Identify which cell holds the provided text, then report its [X, Y] central coordinate. 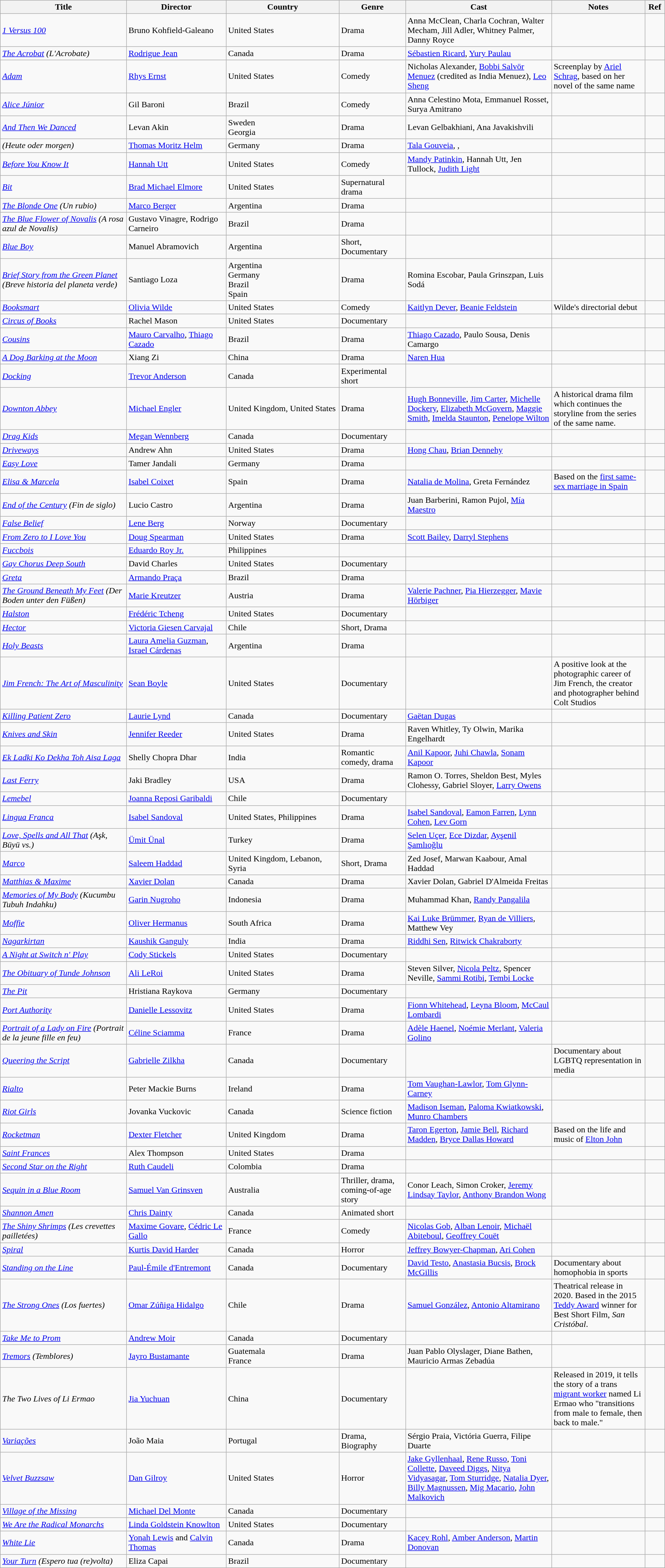
Hristiana Raykova [176, 991]
Velvet Buzzsaw [63, 1478]
Greta [63, 577]
The Shiny Shrimps (Les crevettes pailletées) [63, 1231]
Village of the Missing [63, 1511]
Danielle Lessovitz [176, 1010]
SwedenGeorgia [283, 127]
Short, Documentary [372, 246]
Based on the first same-sex marriage in Spain [598, 481]
United Kingdom, Lebanon, Syria [283, 863]
Madison Iseman, Paloma Kwiatkowski, Munro Chambers [479, 1111]
Experimental short [372, 376]
Shannon Amen [63, 1213]
Gaëtan Dugas [479, 716]
Marco Berger [176, 205]
Cody Stickels [176, 955]
Ek Ladki Ko Dekha Toh Aisa Laga [63, 757]
Second Star on the Right [63, 1166]
Cast [479, 7]
Lemebel [63, 799]
Maxime Govare, Cédric Le Gallo [176, 1231]
Downton Abbey [63, 408]
Chris Dainty [176, 1213]
Hugh Bonneville, Jim Carter, Michelle Dockery, Elizabeth McGovern, Maggie Smith, Imelda Staunton, Penelope Wilton [479, 408]
Turkey [283, 840]
Juan Pablo Olyslager, Diane Bathen, Mauricio Armas Zebadúa [479, 1356]
Muhammad Khan, Randy Pangalila [479, 900]
Thriller, drama, coming-of-age story [372, 1189]
Conor Leach, Simon Croker, Jeremy Lindsay Taylor, Anthony Brandon Wong [479, 1189]
Anna McClean, Charla Cochran, Walter Mecham, Jill Adler, Whitney Palmer, Danny Royce [479, 30]
ArgentinaGermanyBrazilSpain [283, 280]
Released in 2019, it tells the story of a trans migrant worker named Li Ermao who "transitions from male to female, then back to male." [598, 1398]
Samuel Van Grinsven [176, 1189]
Indonesia [283, 900]
The Acrobat (L'Acrobate) [63, 53]
Megan Wennberg [176, 436]
Raven Whitley, Ty Olwin, Marika Engelhardt [479, 734]
Marie Kreutzer [176, 596]
Sébastien Ricard, Yury Paulau [479, 53]
Matthias & Maxime [63, 881]
João Maia [176, 1441]
The Two Lives of Li Ermao [63, 1398]
Jeffrey Bowyer-Chapman, Ari Cohen [479, 1249]
Your Turn (Espero tua (re)volta) [63, 1561]
Taron Egerton, Jamie Bell, Richard Madden, Bryce Dallas Howard [479, 1135]
Kai Luke Brümmer, Ryan de Villiers, Matthew Vey [479, 922]
Yonah Lewis and Calvin Thomas [176, 1542]
Love, Spells and All That (Aşk, Büyü vs.) [63, 840]
Shelly Chopra Dhar [176, 757]
Last Ferry [63, 780]
Armando Praça [176, 577]
The Strong Ones (Los fuertes) [63, 1305]
Director [176, 7]
Rocketman [63, 1135]
End of the Century (Fin de siglo) [63, 505]
Alice Júnior [63, 104]
We Are the Radical Monarchs [63, 1524]
Elisa & Marcela [63, 481]
Joanna Reposi Garibaldi [176, 799]
Moffie [63, 922]
Steven Silver, Nicola Peltz, Spencer Neville, Sammi Rotibi, Tembi Locke [479, 973]
Kacey Rohl, Amber Anderson, Martin Donovan [479, 1542]
Driveways [63, 450]
Screenplay by Ariel Schrag, based on her novel of the same name [598, 76]
Halston [63, 614]
Rhys Ernst [176, 76]
Michael Del Monte [176, 1511]
Based on the life and music of Elton John [598, 1135]
Andrew Ahn [176, 450]
Isabel Sandoval, Eamon Farren, Lynn Cohen, Lev Gorn [479, 817]
Title [63, 7]
Booksmart [63, 307]
Ruth Caudeli [176, 1166]
Fionn Whitehead, Leyna Bloom, McCaul Lombardi [479, 1010]
Laura Amelia Guzman, Israel Cárdenas [176, 646]
Romantic comedy, drama [372, 757]
Oliver Hermanus [176, 922]
Documentary about LGBTQ representation in media [598, 1061]
Before You Know It [63, 164]
From Zero to I Love You [63, 537]
Ramon O. Torres, Sheldon Best, Myles Clohessy, Gabriel Sloyer, Larry Owens [479, 780]
Thomas Moritz Helm [176, 146]
South Africa [283, 922]
Documentary about homophobia in sports [598, 1268]
Australia [283, 1189]
Tala Gouveia, , [479, 146]
And Then We Danced [63, 127]
Olivia Wilde [176, 307]
Trevor Anderson [176, 376]
Brief Story from the Green Planet (Breve historia del planeta verde) [63, 280]
Supernatural drama [372, 187]
Lingua Franca [63, 817]
David Testo, Anastasia Bucsis, Brock McGillis [479, 1268]
Jake Gyllenhaal, Rene Russo, Toni Collette, Daveed Diggs, Nitya Vidyasagar, Tom Sturridge, Natalia Dyer, Billy Magnussen, Mig Macario, John Malkovich [479, 1478]
Nicolas Gob, Alban Lenoir, Michaël Abiteboul, Geoffrey Couët [479, 1231]
Portrait of a Lady on Fire (Portrait de la jeune fille en feu) [63, 1033]
Eduardo Roy Jr. [176, 550]
Animated short [372, 1213]
Blue Boy [63, 246]
Spain [283, 481]
Jayro Bustamante [176, 1356]
Linda Goldstein Knowlton [176, 1524]
Jim French: The Art of Masculinity [63, 683]
Variações [63, 1441]
Riot Girls [63, 1111]
GuatemalaFrance [283, 1356]
Alex Thompson [176, 1153]
Juan Barberini, Ramon Pujol, Mía Maestro [479, 505]
Victoria Giesen Carvajal [176, 627]
USA [283, 780]
Thiago Cazado, Paulo Sousa, Denis Camargo [479, 339]
Cousins [63, 339]
Country [283, 7]
Kurtis David Harder [176, 1249]
Drama, Biography [372, 1441]
Sean Boyle [176, 683]
United Kingdom [283, 1135]
The Blonde One (Un rubio) [63, 205]
Sequin in a Blue Room [63, 1189]
Marco [63, 863]
Anna Celestino Mota, Emmanuel Rosset, Surya Amitrano [479, 104]
Omar Zúñiga Hidalgo [176, 1305]
Knives and Skin [63, 734]
Xavier Dolan [176, 881]
Gabrielle Zilkha [176, 1061]
Hector [63, 627]
The Pit [63, 991]
Theatrical release in 2020. Based in the 2015 Teddy Award winner for Best Short Film, San Cristóbal. [598, 1305]
Tremors (Temblores) [63, 1356]
Romina Escobar, Paula Grinszpan, Luis Sodá [479, 280]
Portugal [283, 1441]
Xavier Dolan, Gabriel D'Almeida Freitas [479, 881]
Memories of My Body (Kucumbu Tubuh Indahku) [63, 900]
Tamer Jandali [176, 463]
Killing Patient Zero [63, 716]
Easy Love [63, 463]
Ali LeRoi [176, 973]
Rialto [63, 1089]
Manuel Abramovich [176, 246]
Doug Spearman [176, 537]
Bit [63, 187]
A Night at Switch n' Play [63, 955]
Sérgio Praia, Victória Guerra, Filipe Duarte [479, 1441]
Levan Gelbakhiani, Ana Javakishvili [479, 127]
Michael Engler [176, 408]
Ireland [283, 1089]
Eliza Capai [176, 1561]
Laurie Lynd [176, 716]
Tom Vaughan-Lawlor, Tom Glynn-Carney [479, 1089]
Jaki Bradley [176, 780]
Kaitlyn Dever, Beanie Feldstein [479, 307]
Kaushik Ganguly [176, 941]
Riddhi Sen, Ritwick Chakraborty [479, 941]
The Blue Flower of Novalis (A rosa azul de Novalis) [63, 224]
False Belief [63, 523]
Frédéric Tcheng [176, 614]
Mandy Patinkin, Hannah Utt, Jen Tullock, Judith Light [479, 164]
White Lie [63, 1542]
Ümit Ünal [176, 840]
Genre [372, 7]
Gustavo Vinagre, Rodrigo Carneiro [176, 224]
Peter Mackie Burns [176, 1089]
Wilde's directorial debut [598, 307]
Queering the Script [63, 1061]
Drag Kids [63, 436]
David Charles [176, 563]
Docking [63, 376]
Xiang Zi [176, 358]
Notes [598, 7]
Selen Uçer, Ece Dizdar, Ayşenil Şamlıoğlu [479, 840]
Jovanka Vuckovic [176, 1111]
Isabel Sandoval [176, 817]
Take Me to Prom [63, 1338]
Jia Yuchuan [176, 1398]
Garin Nugroho [176, 900]
Lene Berg [176, 523]
Rachel Mason [176, 321]
Lucio Castro [176, 505]
Anil Kapoor, Juhi Chawla, Sonam Kapoor [479, 757]
Colombia [283, 1166]
Hong Chau, Brian Dennehy [479, 450]
Brad Michael Elmore [176, 187]
Nagarkirtan [63, 941]
Gay Chorus Deep South [63, 563]
Valerie Pachner, Pia Hierzegger, Mavie Hörbiger [479, 596]
Dan Gilroy [176, 1478]
Jennifer Reeder [176, 734]
Philippines [283, 550]
Bruno Kohfield-Galeano [176, 30]
A Dog Barking at the Moon [63, 358]
A historical drama film which continues the storyline from the series of the same name. [598, 408]
Natalia de Molina, Greta Fernández [479, 481]
(Heute oder morgen) [63, 146]
The Obituary of Tunde Johnson [63, 973]
Andrew Moir [176, 1338]
Fuccbois [63, 550]
Santiago Loza [176, 280]
1 Versus 100 [63, 30]
Circus of Books [63, 321]
Rodrigue Jean [176, 53]
Dexter Fletcher [176, 1135]
Zed Josef, Marwan Kaabour, Amal Haddad [479, 863]
Céline Sciamma [176, 1033]
United States, Philippines [283, 817]
Levan Akin [176, 127]
A positive look at the photographic career of Jim French, the creator and photographer behind Colt Studios [598, 683]
Science fiction [372, 1111]
Samuel González, Antonio Altamirano [479, 1305]
Norway [283, 523]
Hannah Utt [176, 164]
Mauro Carvalho, Thiago Cazado [176, 339]
Ref [655, 7]
Adèle Haenel, Noémie Merlant, Valeria Golino [479, 1033]
Saleem Haddad [176, 863]
Austria [283, 596]
Port Authority [63, 1010]
Paul-Émile d'Entremont [176, 1268]
Naren Hua [479, 358]
Saint Frances [63, 1153]
Adam [63, 76]
Isabel Coixet [176, 481]
Standing on the Line [63, 1268]
United Kingdom, United States [283, 408]
Gil Baroni [176, 104]
Spiral [63, 1249]
The Ground Beneath My Feet (Der Boden unter den Füßen) [63, 596]
Holy Beasts [63, 646]
Nicholas Alexander, Bobbi Salvör Menuez (credited as India Menuez), Leo Sheng [479, 76]
Scott Bailey, Darryl Stephens [479, 537]
